Pinpoint the cell where the given text exists, returning its (x, y) midpoint coordinate. 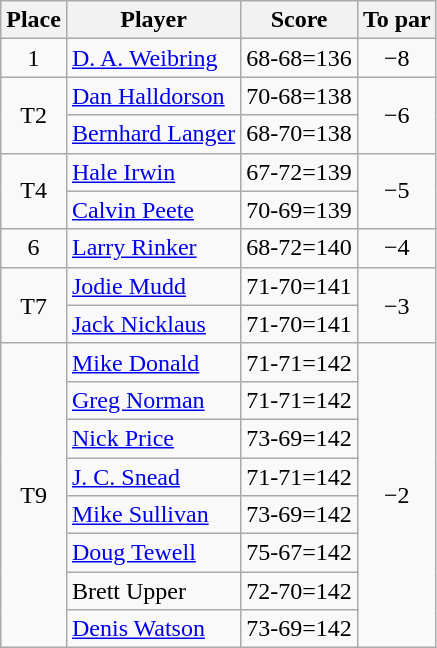
70-68=138 (300, 96)
−2 (396, 495)
−3 (396, 305)
Brett Upper (153, 591)
1 (34, 58)
Greg Norman (153, 400)
Mike Sullivan (153, 515)
70-69=139 (300, 210)
T2 (34, 115)
Mike Donald (153, 362)
Calvin Peete (153, 210)
Bernhard Langer (153, 134)
T7 (34, 305)
Place (34, 20)
72-70=142 (300, 591)
Larry Rinker (153, 248)
68-70=138 (300, 134)
−8 (396, 58)
−4 (396, 248)
Hale Irwin (153, 172)
T4 (34, 191)
Jodie Mudd (153, 286)
68-72=140 (300, 248)
Denis Watson (153, 629)
D. A. Weibring (153, 58)
Nick Price (153, 438)
J. C. Snead (153, 477)
−5 (396, 191)
67-72=139 (300, 172)
Doug Tewell (153, 553)
T9 (34, 495)
Dan Halldorson (153, 96)
68-68=136 (300, 58)
Jack Nicklaus (153, 324)
Score (300, 20)
Player (153, 20)
75-67=142 (300, 553)
To par (396, 20)
−6 (396, 115)
6 (34, 248)
